Extract the (x, y) coordinate from the center of the cell holding the provided text.  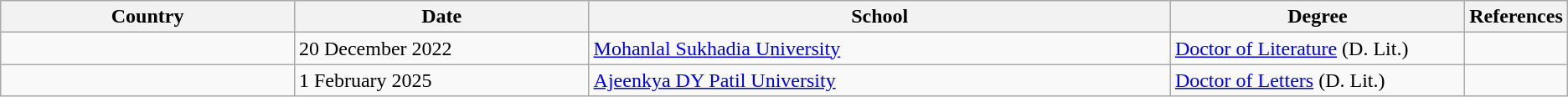
1 February 2025 (441, 80)
Country (147, 17)
Doctor of Letters (D. Lit.) (1317, 80)
Degree (1317, 17)
Mohanlal Sukhadia University (879, 48)
Date (441, 17)
School (879, 17)
Ajeenkya DY Patil University (879, 80)
Doctor of Literature (D. Lit.) (1317, 48)
References (1516, 17)
20 December 2022 (441, 48)
